Return the (x, y) coordinate for the center point of the cell that contains the specified text.  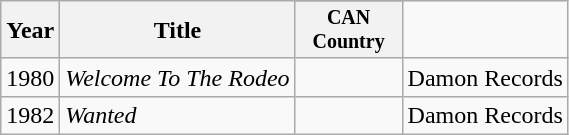
1982 (30, 115)
Wanted (178, 115)
Welcome To The Rodeo (178, 77)
Year (30, 30)
CAN Country (348, 30)
Title (178, 30)
1980 (30, 77)
